Pinpoint the cell where the given text exists, returning its [x, y] midpoint coordinate. 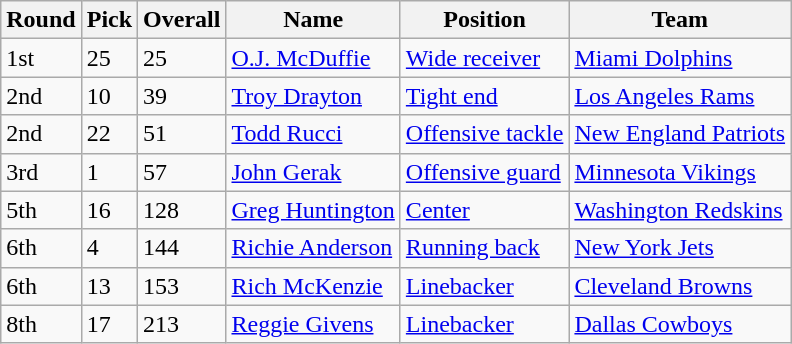
New England Patriots [680, 134]
Offensive tackle [484, 134]
Reggie Givens [313, 324]
17 [109, 324]
39 [182, 96]
153 [182, 286]
Tight end [484, 96]
1st [41, 58]
Los Angeles Rams [680, 96]
O.J. McDuffie [313, 58]
Offensive guard [484, 172]
Rich McKenzie [313, 286]
3rd [41, 172]
8th [41, 324]
Minnesota Vikings [680, 172]
New York Jets [680, 248]
10 [109, 96]
13 [109, 286]
Wide receiver [484, 58]
1 [109, 172]
144 [182, 248]
213 [182, 324]
Washington Redskins [680, 210]
5th [41, 210]
22 [109, 134]
Name [313, 20]
57 [182, 172]
Richie Anderson [313, 248]
Round [41, 20]
Pick [109, 20]
Running back [484, 248]
Center [484, 210]
John Gerak [313, 172]
51 [182, 134]
Miami Dolphins [680, 58]
Team [680, 20]
Todd Rucci [313, 134]
Troy Drayton [313, 96]
Dallas Cowboys [680, 324]
Position [484, 20]
4 [109, 248]
Overall [182, 20]
16 [109, 210]
128 [182, 210]
Greg Huntington [313, 210]
Cleveland Browns [680, 286]
